Determine the [X, Y] coordinate at the center of the cell enclosing the given text.  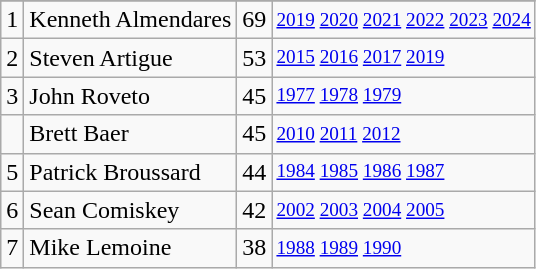
5 [12, 172]
1977 1978 1979 [404, 96]
2019 2020 2021 2022 2023 2024 [404, 20]
1984 1985 1986 1987 [404, 172]
3 [12, 96]
Steven Artigue [130, 58]
2002 2003 2004 2005 [404, 210]
7 [12, 248]
2 [12, 58]
44 [254, 172]
53 [254, 58]
Sean Comiskey [130, 210]
John Roveto [130, 96]
69 [254, 20]
1988 1989 1990 [404, 248]
38 [254, 248]
Brett Baer [130, 134]
2010 2011 2012 [404, 134]
Patrick Broussard [130, 172]
6 [12, 210]
1 [12, 20]
42 [254, 210]
Mike Lemoine [130, 248]
2015 2016 2017 2019 [404, 58]
Kenneth Almendares [130, 20]
